For the text-containing cell, return its midpoint in [X, Y] coordinate format. 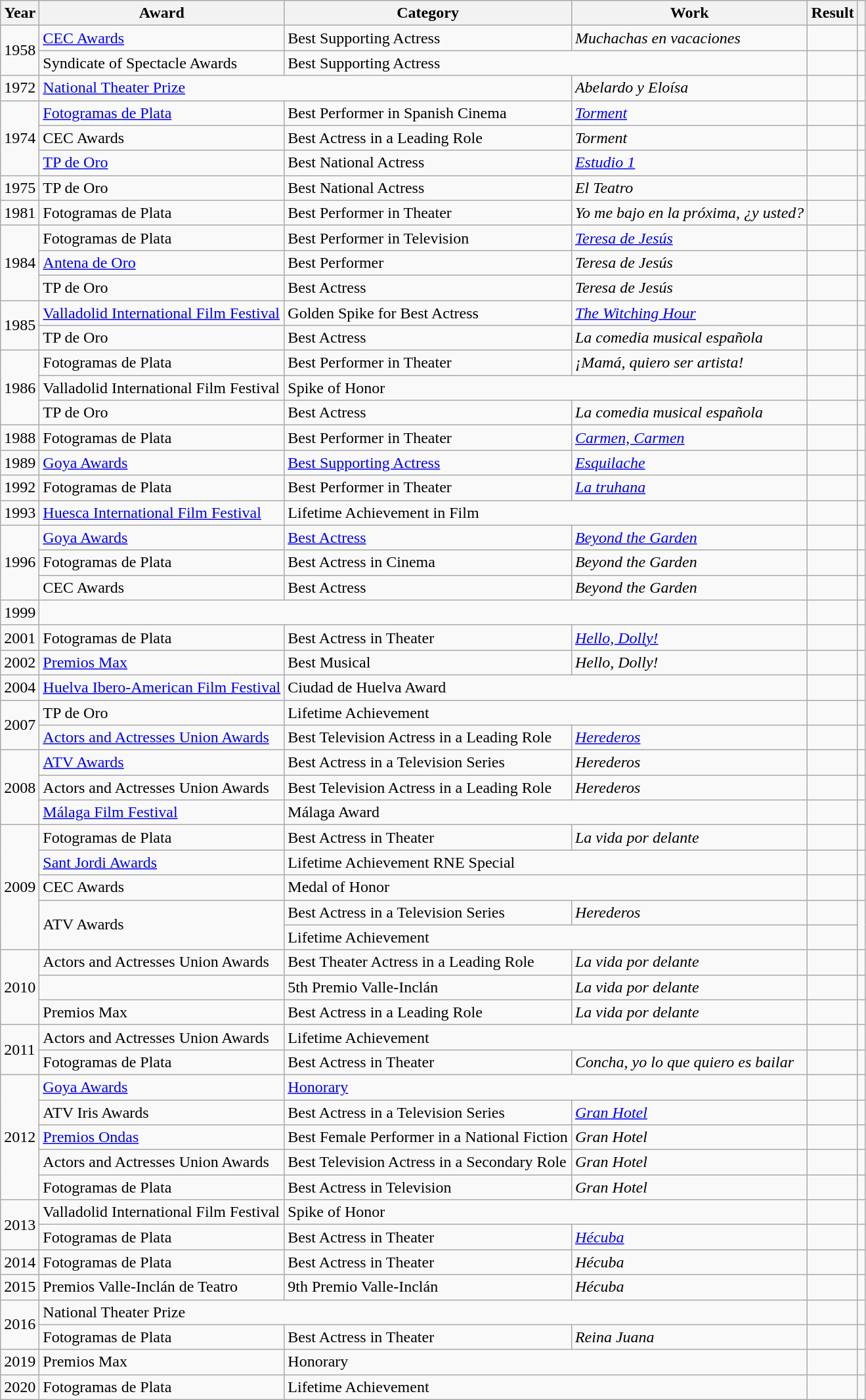
El Teatro [689, 188]
Huesca International Film Festival [162, 513]
La truhana [689, 488]
Antena de Oro [162, 263]
Best Theater Actress in a Leading Role [428, 962]
2011 [20, 1050]
Best Female Performer in a National Fiction [428, 1137]
Lifetime Achievement in Film [546, 513]
ATV Iris Awards [162, 1113]
The Witching Hour [689, 313]
Best Performer in Spanish Cinema [428, 113]
2010 [20, 987]
2007 [20, 725]
9th Premio Valle-Inclán [428, 1287]
1989 [20, 463]
1999 [20, 612]
Premios Ondas [162, 1137]
Estudio 1 [689, 163]
1996 [20, 562]
Result [833, 13]
Best Performer [428, 263]
Lifetime Achievement RNE Special [546, 862]
Best Musical [428, 662]
2004 [20, 687]
Yo me bajo en la próxima, ¿y usted? [689, 213]
Category [428, 13]
2001 [20, 637]
Year [20, 13]
Ciudad de Huelva Award [546, 687]
1988 [20, 438]
1958 [20, 51]
Best Actress in Cinema [428, 562]
2012 [20, 1137]
1972 [20, 88]
Award [162, 13]
2015 [20, 1287]
Muchachas en vacaciones [689, 38]
Syndicate of Spectacle Awards [162, 63]
Carmen, Carmen [689, 438]
1993 [20, 513]
Work [689, 13]
2016 [20, 1325]
2008 [20, 788]
Concha, yo lo que quiero es bailar [689, 1062]
Best Performer in Television [428, 238]
1986 [20, 388]
1981 [20, 213]
1984 [20, 263]
Málaga Award [546, 813]
Medal of Honor [546, 887]
1975 [20, 188]
Málaga Film Festival [162, 813]
Reina Juana [689, 1337]
2009 [20, 887]
2020 [20, 1387]
Huelva Ibero-American Film Festival [162, 687]
Golden Spike for Best Actress [428, 313]
2014 [20, 1262]
¡Mamá, quiero ser artista! [689, 363]
Sant Jordi Awards [162, 862]
5th Premio Valle-Inclán [428, 987]
2019 [20, 1362]
Esquilache [689, 463]
Best Television Actress in a Secondary Role [428, 1162]
Premios Valle-Inclán de Teatro [162, 1287]
2002 [20, 662]
Abelardo y Eloísa [689, 88]
1974 [20, 138]
2013 [20, 1225]
Best Actress in Television [428, 1187]
1992 [20, 488]
1985 [20, 326]
